Capture the cell that displays the provided text and extract its [x, y] central coordinate. 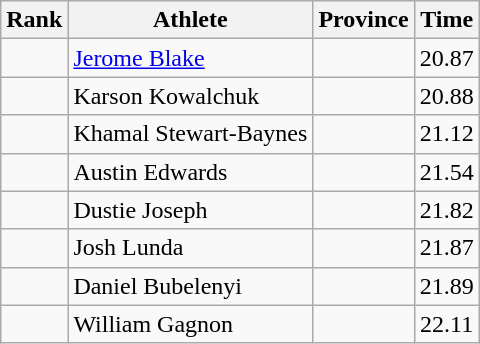
21.82 [446, 210]
22.11 [446, 324]
William Gagnon [190, 324]
21.87 [446, 248]
Austin Edwards [190, 172]
Josh Lunda [190, 248]
20.88 [446, 96]
Khamal Stewart-Baynes [190, 134]
20.87 [446, 58]
Athlete [190, 20]
21.12 [446, 134]
21.89 [446, 286]
Dustie Joseph [190, 210]
Jerome Blake [190, 58]
Daniel Bubelenyi [190, 286]
Rank [34, 20]
Time [446, 20]
Karson Kowalchuk [190, 96]
Province [364, 20]
21.54 [446, 172]
